Extract the (X, Y) coordinate from the center of the cell holding the provided text.  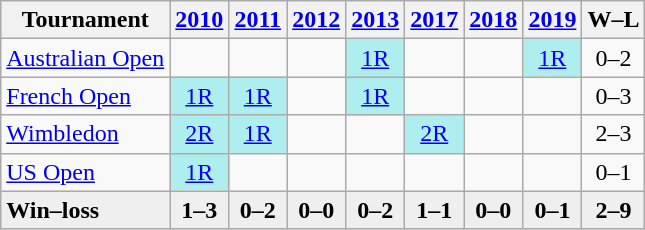
2–3 (614, 134)
1–3 (200, 210)
Australian Open (86, 58)
Tournament (86, 20)
1–1 (434, 210)
French Open (86, 96)
2017 (434, 20)
2013 (376, 20)
2019 (552, 20)
Wimbledon (86, 134)
W–L (614, 20)
Win–loss (86, 210)
2018 (494, 20)
2011 (258, 20)
2012 (316, 20)
US Open (86, 172)
2010 (200, 20)
2–9 (614, 210)
0–3 (614, 96)
